Return [x, y] of the center of cell containing provided text 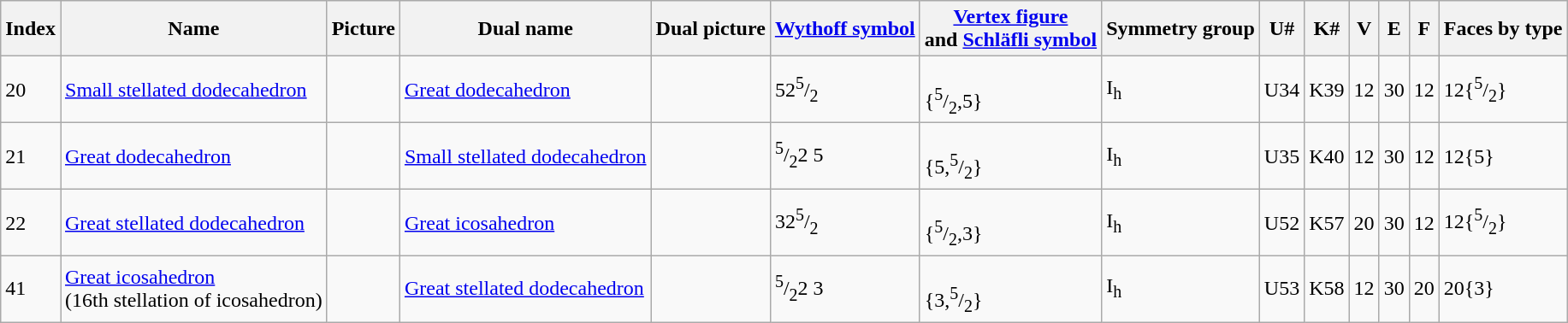
K57 [1327, 222]
Picture [363, 29]
{5,5/2} [1010, 156]
U52 [1281, 222]
K40 [1327, 156]
U53 [1281, 289]
F [1423, 29]
22 [31, 222]
K39 [1327, 90]
Index [31, 29]
{5/2,3} [1010, 222]
Dual picture [710, 29]
U34 [1281, 90]
20{3} [1503, 289]
U# [1281, 29]
{5/2,5} [1010, 90]
Name [193, 29]
41 [31, 289]
21 [31, 156]
Wythoff symbol [845, 29]
5/22 3 [845, 289]
Dual name [525, 29]
Vertex figureand Schläfli symbol [1010, 29]
5/22 5 [845, 156]
U35 [1281, 156]
{3,5/2} [1010, 289]
K58 [1327, 289]
K# [1327, 29]
Great icosahedron [525, 222]
V [1364, 29]
Faces by type [1503, 29]
E [1394, 29]
Symmetry group [1180, 29]
525/2 [845, 90]
12{5} [1503, 156]
325/2 [845, 222]
Great icosahedron(16th stellation of icosahedron) [193, 289]
